Provide the [x, y] coordinate of the cell's center where the given text is located.  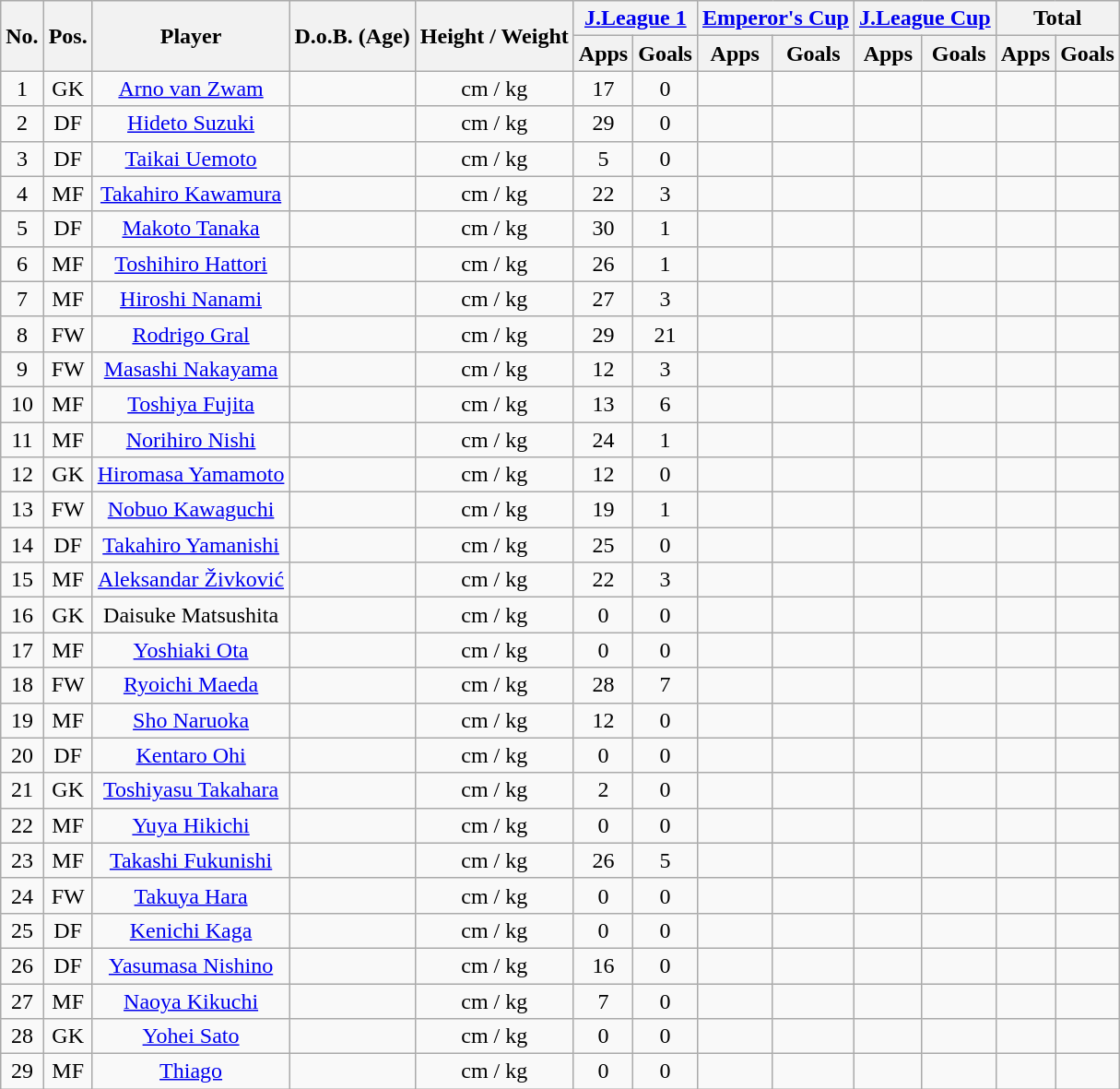
Sho Naruoka [191, 720]
D.o.B. (Age) [352, 36]
23 [22, 860]
Yoshiaki Ota [191, 650]
Yasumasa Nishino [191, 965]
10 [22, 404]
Toshihiro Hattori [191, 264]
14 [22, 545]
Nobuo Kawaguchi [191, 510]
Ryoichi Maeda [191, 685]
Hideto Suzuki [191, 124]
Makoto Tanaka [191, 229]
20 [22, 755]
Yuya Hikichi [191, 825]
Aleksandar Živković [191, 580]
Takuya Hara [191, 895]
15 [22, 580]
Takahiro Kawamura [191, 194]
Yohei Sato [191, 1036]
18 [22, 685]
J.League Cup [925, 18]
Total [1057, 18]
Player [191, 36]
8 [22, 334]
9 [22, 369]
Toshiyasu Takahara [191, 790]
30 [603, 229]
Takahiro Yamanishi [191, 545]
Masashi Nakayama [191, 369]
No. [22, 36]
Taikai Uemoto [191, 159]
Height / Weight [494, 36]
Rodrigo Gral [191, 334]
Arno van Zwam [191, 89]
Kenichi Kaga [191, 930]
Thiago [191, 1071]
Daisuke Matsushita [191, 615]
Hiromasa Yamamoto [191, 475]
Pos. [68, 36]
Naoya Kikuchi [191, 1000]
Hiroshi Nanami [191, 299]
Toshiya Fujita [191, 404]
11 [22, 440]
Takashi Fukunishi [191, 860]
J.League 1 [635, 18]
Norihiro Nishi [191, 440]
Kentaro Ohi [191, 755]
4 [22, 194]
Emperor's Cup [775, 18]
